Pinpoint the cell where the given text exists, returning its (X, Y) midpoint coordinate. 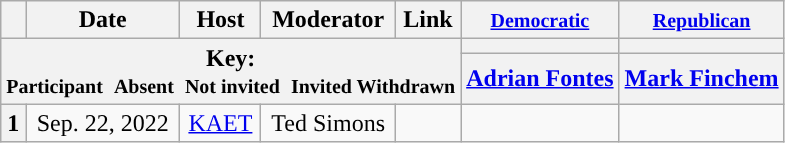
Moderator (328, 20)
Link (428, 20)
1 (14, 123)
KAET (220, 123)
Mark Finchem (702, 78)
Host (220, 20)
Key: Participant Absent Not invited Invited Withdrawn (231, 72)
Ted Simons (328, 123)
Democratic (540, 20)
Date (103, 20)
Adrian Fontes (540, 78)
Sep. 22, 2022 (103, 123)
Republican (702, 20)
